Determine the [X, Y] coordinate at the center of the cell enclosing the given text.  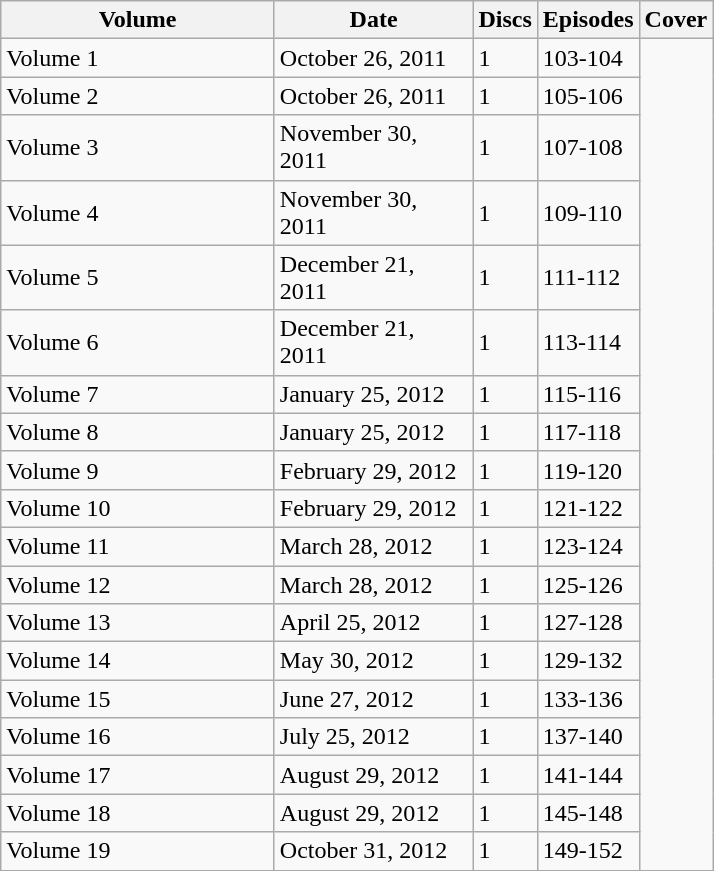
April 25, 2012 [374, 623]
Volume 6 [138, 342]
137-140 [588, 737]
Volume 7 [138, 394]
117-118 [588, 432]
Discs [505, 20]
109-110 [588, 212]
Volume 2 [138, 96]
July 25, 2012 [374, 737]
October 31, 2012 [374, 851]
Volume 17 [138, 775]
Volume 15 [138, 699]
105-106 [588, 96]
Volume 13 [138, 623]
113-114 [588, 342]
125-126 [588, 585]
Volume 3 [138, 148]
Volume 16 [138, 737]
115-116 [588, 394]
Volume 1 [138, 58]
119-120 [588, 470]
Episodes [588, 20]
Volume 19 [138, 851]
Volume 12 [138, 585]
141-144 [588, 775]
111-112 [588, 278]
May 30, 2012 [374, 661]
103-104 [588, 58]
June 27, 2012 [374, 699]
133-136 [588, 699]
Cover [676, 20]
107-108 [588, 148]
Volume 4 [138, 212]
Volume 10 [138, 508]
Volume 18 [138, 813]
127-128 [588, 623]
129-132 [588, 661]
Volume [138, 20]
Volume 11 [138, 546]
Volume 9 [138, 470]
145-148 [588, 813]
121-122 [588, 508]
Volume 8 [138, 432]
123-124 [588, 546]
149-152 [588, 851]
Volume 5 [138, 278]
Volume 14 [138, 661]
Date [374, 20]
